Output the (X, Y) coordinate of the center of the cell containing the given text.  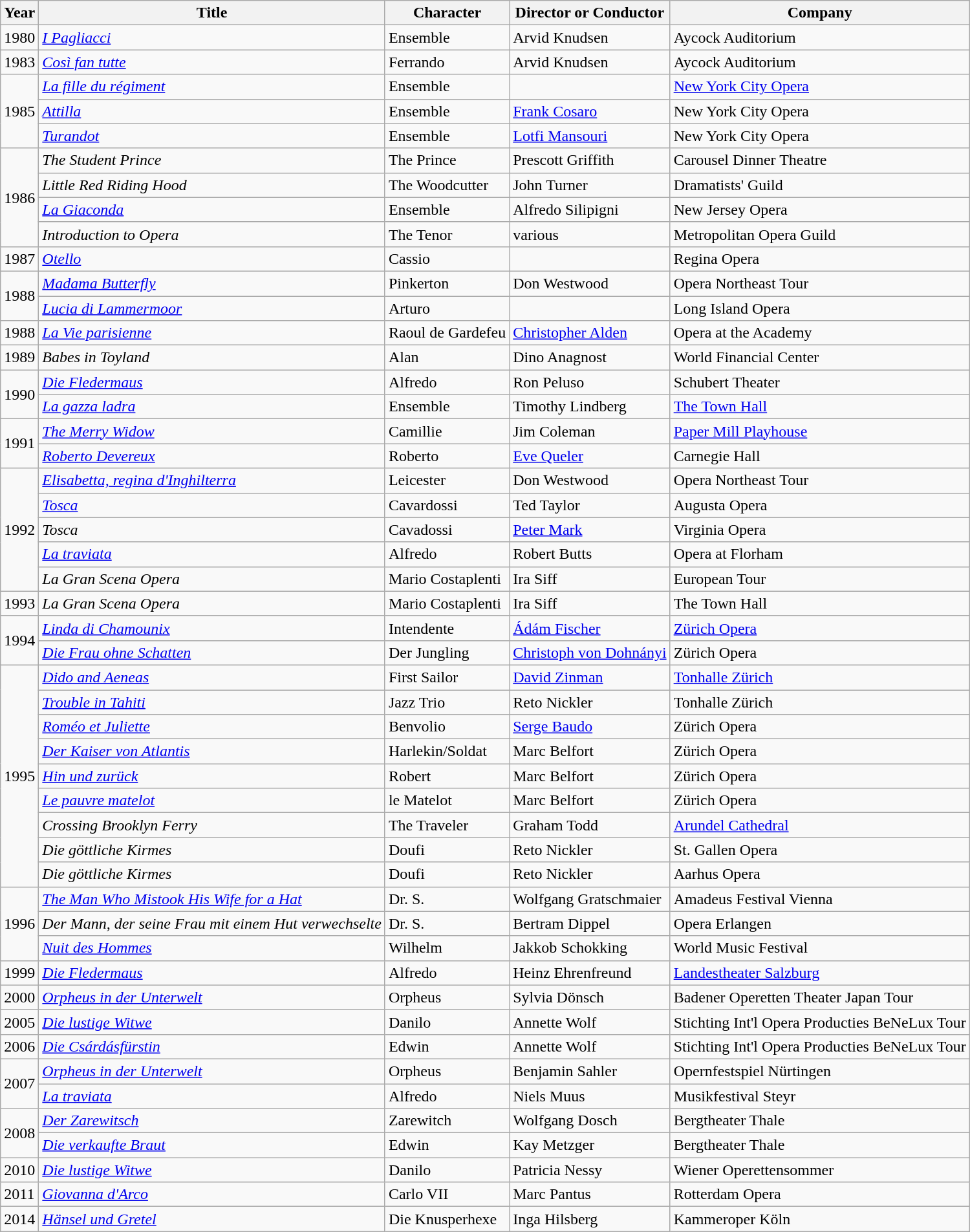
Pinkerton (447, 283)
Zarewitch (447, 1121)
Christopher Alden (590, 333)
Wolfgang Dosch (590, 1121)
Amadeus Festival Vienna (820, 899)
Dino Anagnost (590, 358)
1983 (19, 62)
Harlekin/Soldat (447, 751)
Carnegie Hall (820, 456)
Character (447, 13)
Schubert Theater (820, 382)
Company (820, 13)
1986 (19, 197)
Virginia Opera (820, 530)
I Pagliacci (212, 38)
Carlo VII (447, 1194)
1995 (19, 776)
Cavadossi (447, 530)
The Traveler (447, 825)
Roberto (447, 456)
Così fan tutte (212, 62)
Prescott Griffith (590, 160)
The Man Who Mistook His Wife for a Hat (212, 899)
The Student Prince (212, 160)
1980 (19, 38)
2014 (19, 1219)
Roméo et Juliette (212, 727)
various (590, 234)
Kay Metzger (590, 1145)
Jazz Trio (447, 702)
Wilhelm (447, 948)
European Tour (820, 579)
1989 (19, 358)
Aarhus Opera (820, 874)
Bertram Dippel (590, 924)
Badener Operetten Theater Japan Tour (820, 997)
Der Kaiser von Atlantis (212, 751)
2010 (19, 1170)
Sylvia Dönsch (590, 997)
Jakkob Schokking (590, 948)
The Tenor (447, 234)
le Matelot (447, 801)
2005 (19, 1022)
David Zinman (590, 677)
Raoul de Gardefeu (447, 333)
Lotfi Mansouri (590, 136)
Frank Cosaro (590, 111)
World Financial Center (820, 358)
Turandot (212, 136)
Paper Mill Playhouse (820, 431)
Inga Hilsberg (590, 1219)
Linda di Chamounix (212, 628)
Alan (447, 358)
Director or Conductor (590, 13)
Benjamin Sahler (590, 1071)
Ferrando (447, 62)
Crossing Brooklyn Ferry (212, 825)
The Woodcutter (447, 185)
1994 (19, 640)
Trouble in Tahiti (212, 702)
Ron Peluso (590, 382)
Die verkaufte Braut (212, 1145)
Wolfgang Gratschmaier (590, 899)
1993 (19, 603)
1999 (19, 973)
Der Zarewitsch (212, 1121)
Marc Pantus (590, 1194)
Long Island Opera (820, 308)
1990 (19, 394)
Babes in Toyland (212, 358)
Opera at the Academy (820, 333)
2007 (19, 1083)
Opera Erlangen (820, 924)
Cavardossi (447, 505)
Kammeroper Köln (820, 1219)
Robert (447, 776)
Carousel Dinner Theatre (820, 160)
John Turner (590, 185)
Introduction to Opera (212, 234)
La Giaconda (212, 210)
Serge Baudo (590, 727)
2011 (19, 1194)
Leicester (447, 481)
1985 (19, 111)
Eve Queler (590, 456)
Wiener Operettensommer (820, 1170)
Landestheater Salzburg (820, 973)
Roberto Devereux (212, 456)
Lucia di Lammermoor (212, 308)
The Prince (447, 160)
Madama Butterfly (212, 283)
La gazza ladra (212, 407)
Camillie (447, 431)
1987 (19, 259)
Die Knusperhexe (447, 1219)
Title (212, 13)
Rotterdam Opera (820, 1194)
Dramatists' Guild (820, 185)
Regina Opera (820, 259)
La Vie parisienne (212, 333)
Arundel Cathedral (820, 825)
Elisabetta, regina d'Inghilterra (212, 481)
Jim Coleman (590, 431)
Niels Muus (590, 1096)
Opera at Florham (820, 554)
Little Red Riding Hood (212, 185)
Hänsel und Gretel (212, 1219)
1992 (19, 530)
Heinz Ehrenfreund (590, 973)
2008 (19, 1133)
Alfredo Silipigni (590, 210)
Dido and Aeneas (212, 677)
Intendente (447, 628)
Der Mann, der seine Frau mit einem Hut verwechselte (212, 924)
Cassio (447, 259)
Ted Taylor (590, 505)
Hin und zurück (212, 776)
Peter Mark (590, 530)
Timothy Lindberg (590, 407)
World Music Festival (820, 948)
Opernfestspiel Nürtingen (820, 1071)
Metropolitan Opera Guild (820, 234)
Ádám Fischer (590, 628)
1996 (19, 924)
Otello (212, 259)
Robert Butts (590, 554)
Christoph von Dohnányi (590, 653)
Giovanna d'Arco (212, 1194)
First Sailor (447, 677)
2000 (19, 997)
Die Csárdásfürstin (212, 1046)
Patricia Nessy (590, 1170)
Die Frau ohne Schatten (212, 653)
The Merry Widow (212, 431)
Benvolio (447, 727)
Nuit des Hommes (212, 948)
2006 (19, 1046)
St. Gallen Opera (820, 850)
Musikfestival Steyr (820, 1096)
Year (19, 13)
Augusta Opera (820, 505)
New Jersey Opera (820, 210)
Le pauvre matelot (212, 801)
Graham Todd (590, 825)
1991 (19, 444)
La fille du régiment (212, 87)
Attilla (212, 111)
Der Jungling (447, 653)
Arturo (447, 308)
